Provide the [X, Y] coordinate of the cell's center where the given text is located.  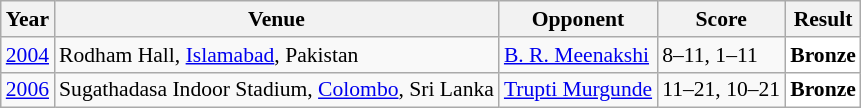
Year [28, 19]
Score [721, 19]
2006 [28, 90]
Result [823, 19]
Venue [276, 19]
11–21, 10–21 [721, 90]
Sugathadasa Indoor Stadium, Colombo, Sri Lanka [276, 90]
8–11, 1–11 [721, 55]
Trupti Murgunde [578, 90]
B. R. Meenakshi [578, 55]
Opponent [578, 19]
2004 [28, 55]
Rodham Hall, Islamabad, Pakistan [276, 55]
